Pinpoint the cell where the given text exists, returning its [x, y] midpoint coordinate. 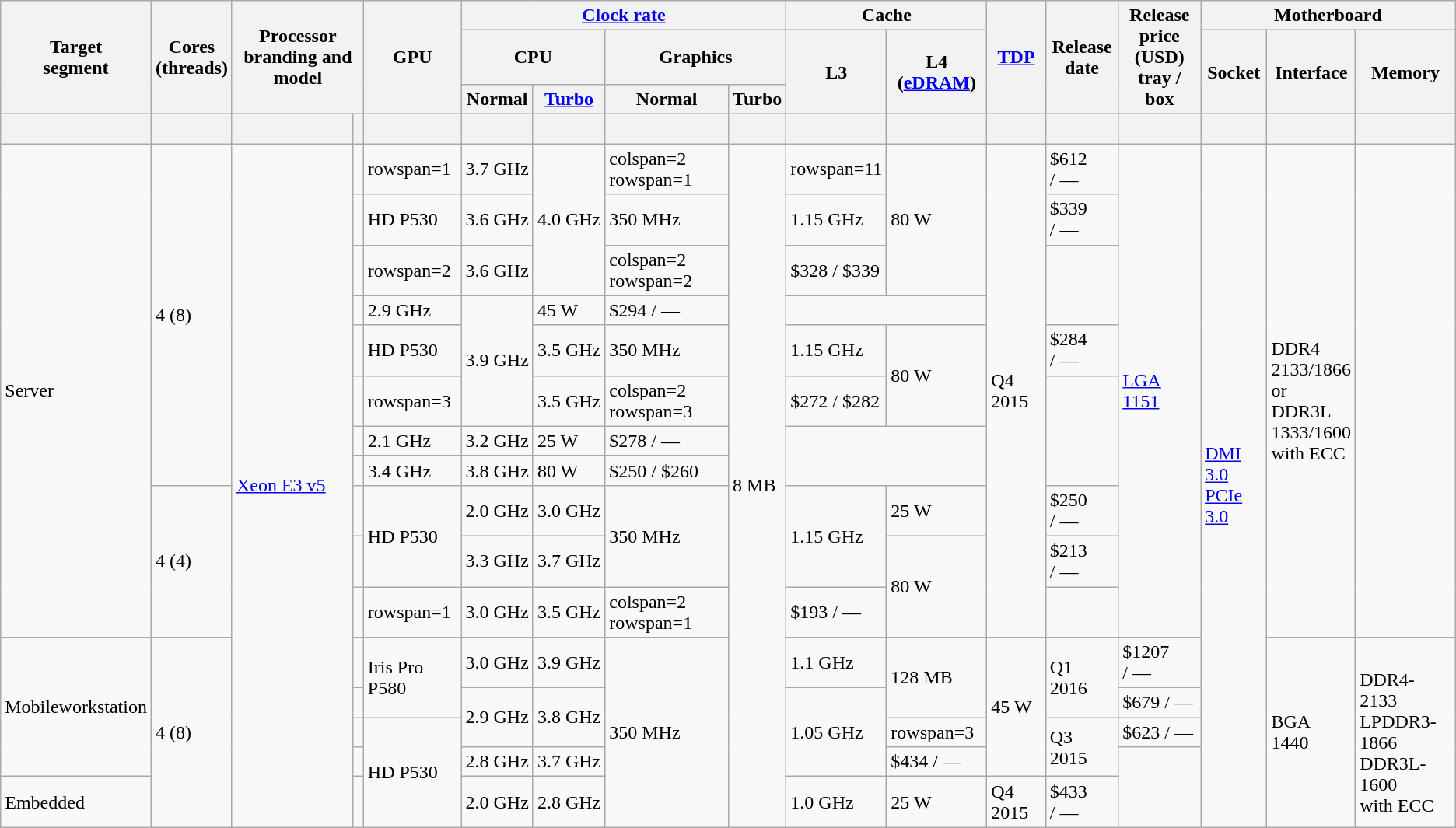
GPU [412, 58]
Mobileworkstation [76, 707]
DMI 3.0PCIe 3.0 [1234, 485]
LGA1151 [1160, 390]
$284 / — [1082, 350]
$193 / — [837, 611]
Cache [887, 16]
Clock rate [624, 16]
Q3 2015 [1082, 747]
1.0 GHz [837, 802]
$623 / — [1160, 732]
$278 / — [667, 441]
Motherboard [1328, 16]
$339 / — [1082, 219]
Server [76, 390]
4.0 GHz [569, 219]
colspan=2 rowspan=2 [667, 271]
$294 / — [667, 310]
L4 (eDRAM) [936, 72]
Graphics [695, 58]
BGA1440 [1311, 732]
$272 / $282 [837, 401]
rowspan=11 [837, 169]
$213 / — [1082, 561]
Iris Pro P580 [412, 678]
$250 / — [1082, 510]
$679 / — [1160, 703]
1.05 GHz [837, 732]
1.1 GHz [837, 662]
DDR4 2133/1866 orDDR3L 1333/1600with ECC [1311, 390]
3.4 GHz [412, 470]
colspan=2 rowspan=3 [667, 401]
3.3 GHz [497, 561]
Processorbranding and model [297, 58]
2.1 GHz [412, 441]
Releaseprice (USD)tray / box [1160, 58]
128 MB [936, 678]
DDR4-2133 LPDDR3-1866DDR3L-1600with ECC [1406, 732]
Xeon E3 v5 [292, 485]
CPU [534, 58]
$433 / — [1082, 802]
$612 / — [1082, 169]
L3 [837, 72]
Interface [1311, 72]
4 (4) [191, 561]
$250 / $260 [667, 470]
$434 / — [936, 762]
8 MB [758, 485]
Embedded [76, 802]
Socket [1234, 72]
TDP [1016, 58]
3.2 GHz [497, 441]
Q1 2016 [1082, 678]
$328 / $339 [837, 271]
Memory [1406, 72]
Releasedate [1082, 58]
Cores(threads) [191, 58]
rowspan=2 [412, 271]
Targetsegment [76, 58]
$1207 / — [1160, 662]
